Identify which cell holds the provided text, then report its [x, y] central coordinate. 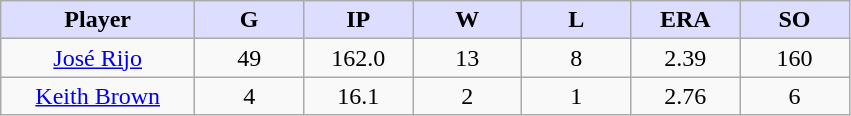
SO [794, 20]
ERA [686, 20]
162.0 [358, 58]
6 [794, 96]
W [468, 20]
L [576, 20]
Keith Brown [98, 96]
49 [250, 58]
José Rijo [98, 58]
160 [794, 58]
13 [468, 58]
4 [250, 96]
16.1 [358, 96]
2 [468, 96]
8 [576, 58]
IP [358, 20]
2.76 [686, 96]
Player [98, 20]
2.39 [686, 58]
1 [576, 96]
G [250, 20]
